Locate the cell with the specified text and output its [X, Y] center coordinate. 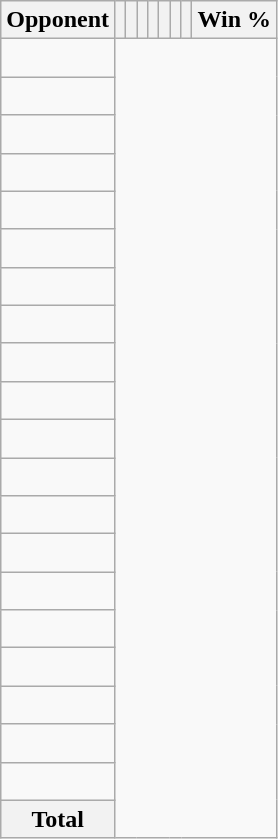
Win % [234, 20]
Opponent [58, 20]
Total [58, 819]
